Scan for the cell matching the given text and deliver its [x, y] coordinate at center. 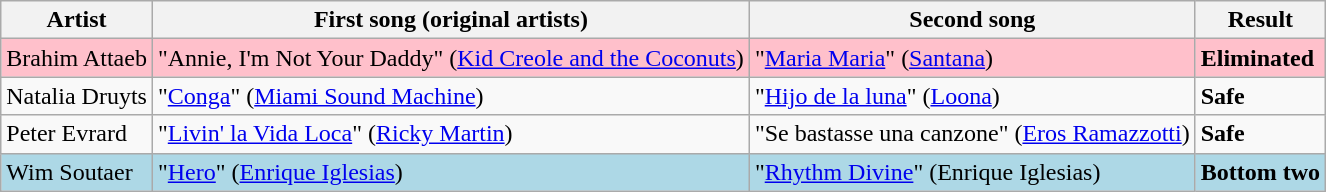
Bottom two [1260, 172]
Eliminated [1260, 58]
Second song [972, 20]
"Hijo de la luna" (Loona) [972, 96]
Artist [77, 20]
First song (original artists) [450, 20]
Wim Soutaer [77, 172]
"Hero" (Enrique Iglesias) [450, 172]
Peter Evrard [77, 134]
"Maria Maria" (Santana) [972, 58]
"Rhythm Divine" (Enrique Iglesias) [972, 172]
Natalia Druyts [77, 96]
Brahim Attaeb [77, 58]
"Se bastasse una canzone" (Eros Ramazzotti) [972, 134]
"Conga" (Miami Sound Machine) [450, 96]
"Livin' la Vida Loca" (Ricky Martin) [450, 134]
Result [1260, 20]
"Annie, I'm Not Your Daddy" (Kid Creole and the Coconuts) [450, 58]
